Locate the cell with the specified text and output its [x, y] center coordinate. 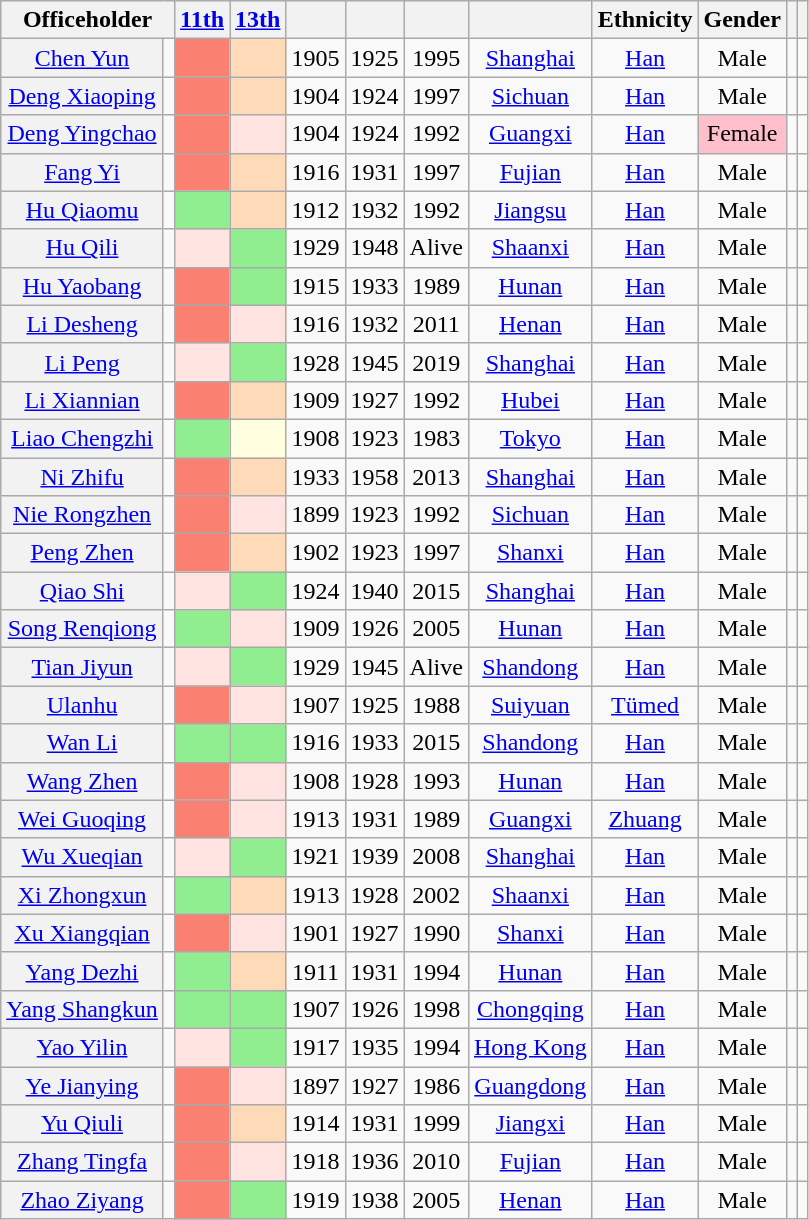
Li Xiannian [82, 400]
Liao Chengzhi [82, 438]
Zhao Ziyang [82, 1200]
Song Renqiong [82, 629]
1921 [316, 857]
Yang Dezhi [82, 971]
1983 [436, 438]
Deng Xiaoping [82, 96]
Officeholder [88, 20]
1899 [316, 515]
13th [258, 20]
Li Peng [82, 362]
Wan Li [82, 743]
Fang Yi [82, 172]
1905 [316, 58]
2013 [436, 477]
1936 [374, 1162]
Ulanhu [82, 705]
1935 [374, 1047]
11th [202, 20]
Zhang Tingfa [82, 1162]
Chongqing [530, 1009]
Zhuang [645, 819]
1948 [374, 248]
2008 [436, 857]
1995 [436, 58]
Wei Guoqing [82, 819]
Tümed [645, 705]
Xu Xiangqian [82, 933]
Hu Qiaomu [82, 210]
1993 [436, 781]
Wu Xueqian [82, 857]
1938 [374, 1200]
Gender [742, 20]
1919 [316, 1200]
Hu Qili [82, 248]
2002 [436, 895]
Jiangsu [530, 210]
Tokyo [530, 438]
Tian Jiyun [82, 667]
2010 [436, 1162]
1902 [316, 553]
Ethnicity [645, 20]
Suiyuan [530, 705]
1901 [316, 933]
Wang Zhen [82, 781]
2011 [436, 324]
Jiangxi [530, 1124]
Female [742, 134]
1986 [436, 1085]
Yao Yilin [82, 1047]
1915 [316, 286]
Hu Yaobang [82, 286]
1917 [316, 1047]
1914 [316, 1124]
Hong Kong [530, 1047]
Chen Yun [82, 58]
Ni Zhifu [82, 477]
1912 [316, 210]
Xi Zhongxun [82, 895]
1897 [316, 1085]
Peng Zhen [82, 553]
2019 [436, 362]
Qiao Shi [82, 591]
1918 [316, 1162]
Guangdong [530, 1085]
Ye Jianying [82, 1085]
1958 [374, 477]
Yang Shangkun [82, 1009]
1999 [436, 1124]
1990 [436, 933]
Li Desheng [82, 324]
Hubei [530, 400]
1911 [316, 971]
Deng Yingchao [82, 134]
1939 [374, 857]
Nie Rongzhen [82, 515]
1998 [436, 1009]
1988 [436, 705]
1940 [374, 591]
Yu Qiuli [82, 1124]
